Find where the given text appears and provide that cell's center as (X, Y) coordinate. 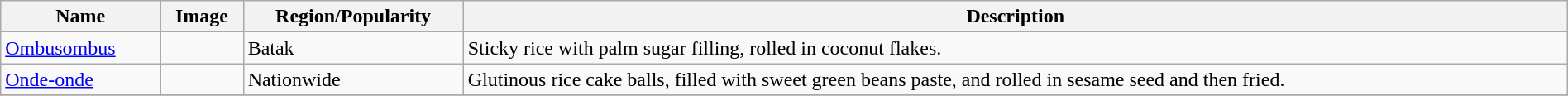
Name (81, 17)
Image (202, 17)
Nationwide (353, 79)
Batak (353, 48)
Sticky rice with palm sugar filling, rolled in coconut flakes. (1016, 48)
Onde-onde (81, 79)
Region/Popularity (353, 17)
Description (1016, 17)
Ombusombus (81, 48)
Glutinous rice cake balls, filled with sweet green beans paste, and rolled in sesame seed and then fried. (1016, 79)
